Capture the cell that displays the provided text and extract its [x, y] central coordinate. 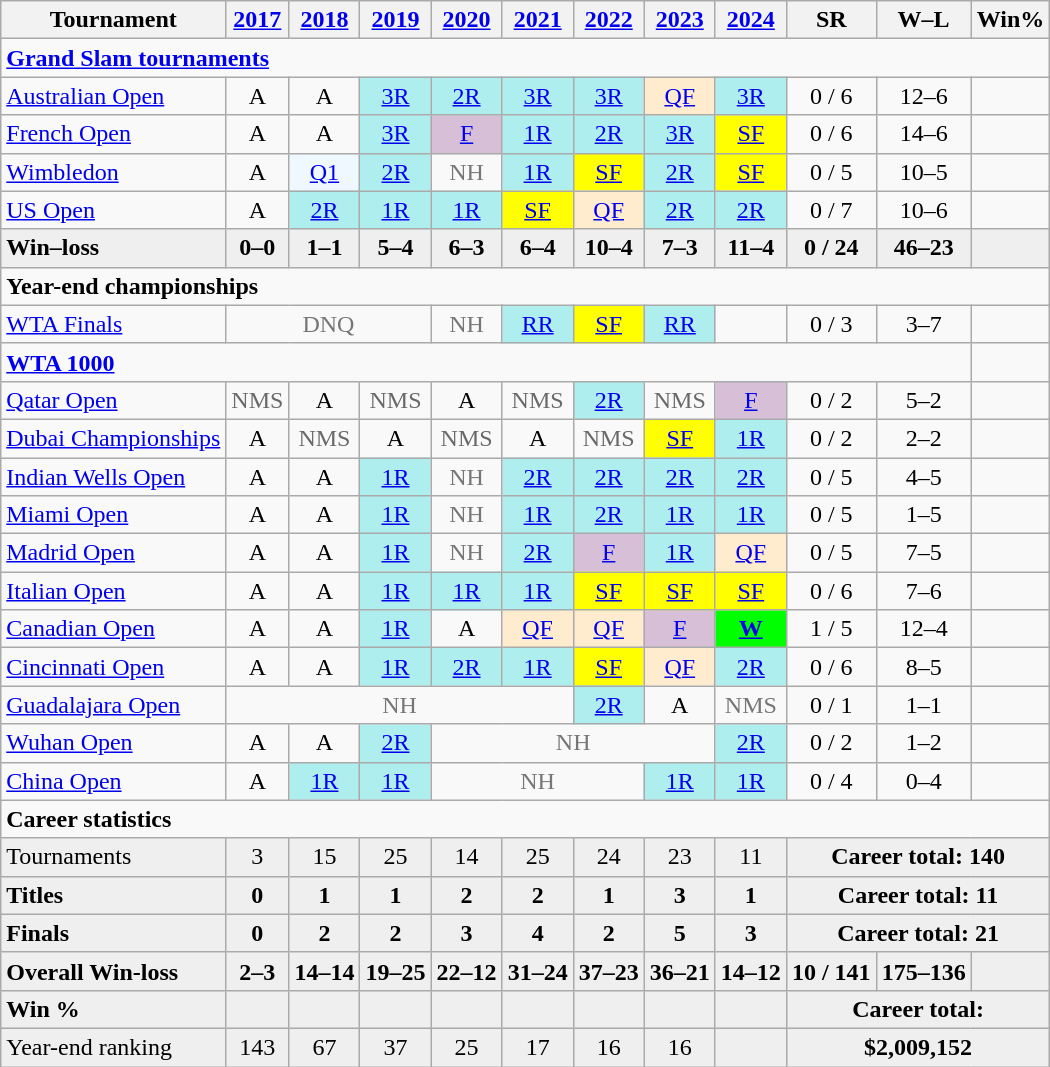
2022 [608, 20]
4–5 [924, 477]
Guadalajara Open [114, 705]
14–12 [750, 971]
Miami Open [114, 515]
10 / 141 [831, 971]
19–25 [396, 971]
Madrid Open [114, 553]
Canadian Open [114, 629]
7–3 [680, 248]
Dubai Championships [114, 438]
10–4 [608, 248]
Overall Win-loss [114, 971]
Win–loss [114, 248]
14 [466, 857]
7–6 [924, 591]
Italian Open [114, 591]
Q1 [324, 172]
China Open [114, 781]
2024 [750, 20]
WTA 1000 [486, 362]
10–6 [924, 210]
24 [608, 857]
37–23 [608, 971]
0–0 [258, 248]
French Open [114, 134]
0 / 3 [831, 324]
Indian Wells Open [114, 477]
WTA Finals [114, 324]
6–4 [538, 248]
2017 [258, 20]
1–5 [924, 515]
11 [750, 857]
175–136 [924, 971]
31–24 [538, 971]
SR [831, 20]
0 / 7 [831, 210]
46–23 [924, 248]
Finals [114, 933]
12–4 [924, 629]
Year-end championships [526, 286]
0 / 4 [831, 781]
17 [538, 1047]
0 / 24 [831, 248]
7–5 [924, 553]
2018 [324, 20]
2019 [396, 20]
Wimbledon [114, 172]
2023 [680, 20]
36–21 [680, 971]
Year-end ranking [114, 1047]
Career total: 11 [918, 895]
US Open [114, 210]
Career total: 140 [918, 857]
Australian Open [114, 96]
22–12 [466, 971]
23 [680, 857]
0–4 [924, 781]
5–2 [924, 400]
3–7 [924, 324]
2–3 [258, 971]
1–2 [924, 743]
14–14 [324, 971]
W [750, 629]
Tournament [114, 20]
Tournaments [114, 857]
Career statistics [526, 819]
Grand Slam tournaments [526, 58]
$2,009,152 [918, 1047]
37 [396, 1047]
15 [324, 857]
Career total: 21 [918, 933]
DNQ [328, 324]
Titles [114, 895]
5–4 [396, 248]
Win % [114, 1009]
4 [538, 933]
2021 [538, 20]
6–3 [466, 248]
2020 [466, 20]
67 [324, 1047]
Career total: [918, 1009]
14–6 [924, 134]
12–6 [924, 96]
Wuhan Open [114, 743]
5 [680, 933]
W–L [924, 20]
11–4 [750, 248]
Cincinnati Open [114, 667]
8–5 [924, 667]
0 / 1 [831, 705]
143 [258, 1047]
Win% [1010, 20]
2–2 [924, 438]
10–5 [924, 172]
Qatar Open [114, 400]
1 / 5 [831, 629]
